From the cell containing the given text, extract its center point as [x, y] coordinate. 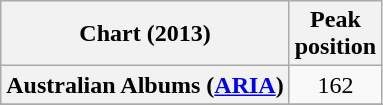
162 [335, 85]
Peakposition [335, 34]
Chart (2013) [145, 34]
Australian Albums (ARIA) [145, 85]
